Detect which cell encompasses the target text, then output its [X, Y] center coordinate. 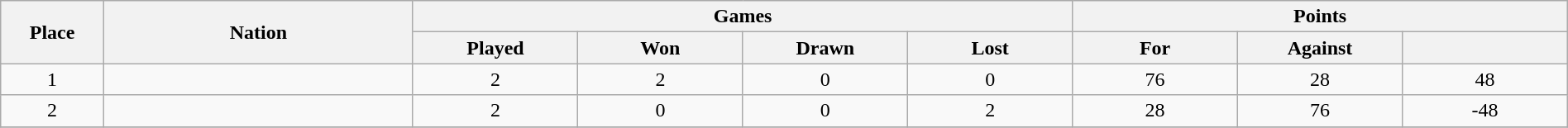
Played [495, 48]
48 [1485, 79]
Nation [258, 32]
1 [53, 79]
Won [660, 48]
Points [1320, 17]
-48 [1485, 111]
Games [743, 17]
For [1154, 48]
Against [1320, 48]
Place [53, 32]
Lost [989, 48]
Drawn [825, 48]
